Return [x, y] of the center of cell containing provided text 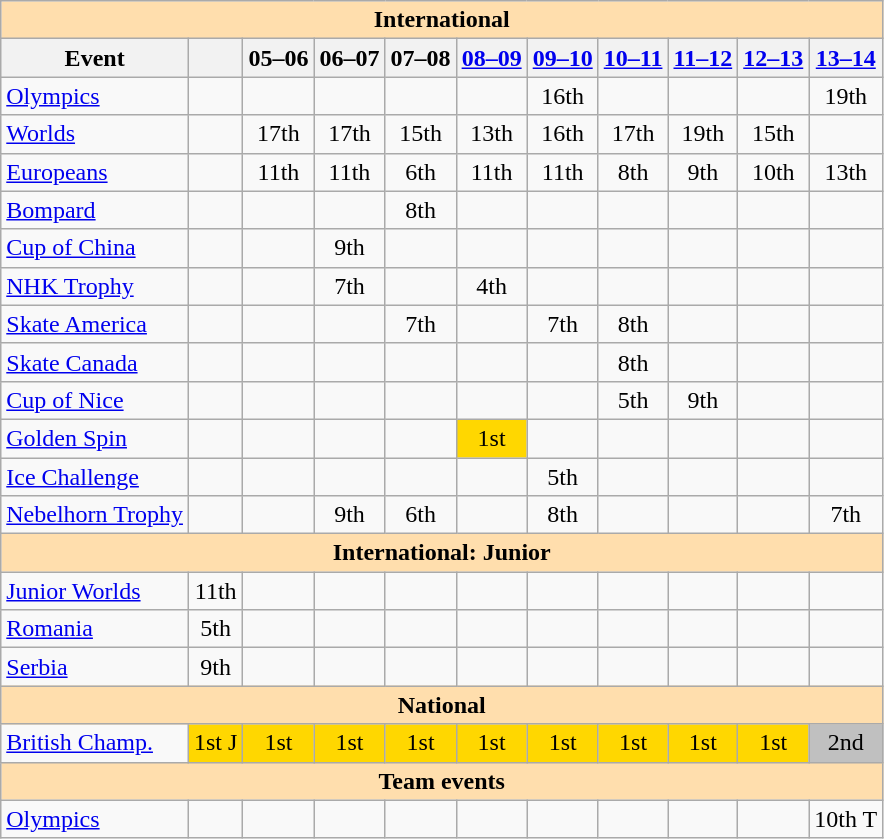
Serbia [95, 667]
Junior Worlds [95, 591]
Golden Spin [95, 438]
10th [774, 172]
06–07 [350, 58]
National [442, 705]
British Champ. [95, 743]
11–12 [703, 58]
International [442, 20]
09–10 [562, 58]
10th T [846, 819]
12–13 [774, 58]
Europeans [95, 172]
10–11 [633, 58]
Event [95, 58]
Cup of China [95, 248]
NHK Trophy [95, 286]
Bompard [95, 210]
Romania [95, 629]
Ice Challenge [95, 477]
08–09 [492, 58]
05–06 [278, 58]
Skate America [95, 324]
2nd [846, 743]
Skate Canada [95, 362]
Cup of Nice [95, 400]
International: Junior [442, 553]
4th [492, 286]
13–14 [846, 58]
Nebelhorn Trophy [95, 515]
1st J [215, 743]
Worlds [95, 134]
07–08 [420, 58]
Team events [442, 781]
